Search for the cell housing the specified text and yield its [X, Y] center coordinate. 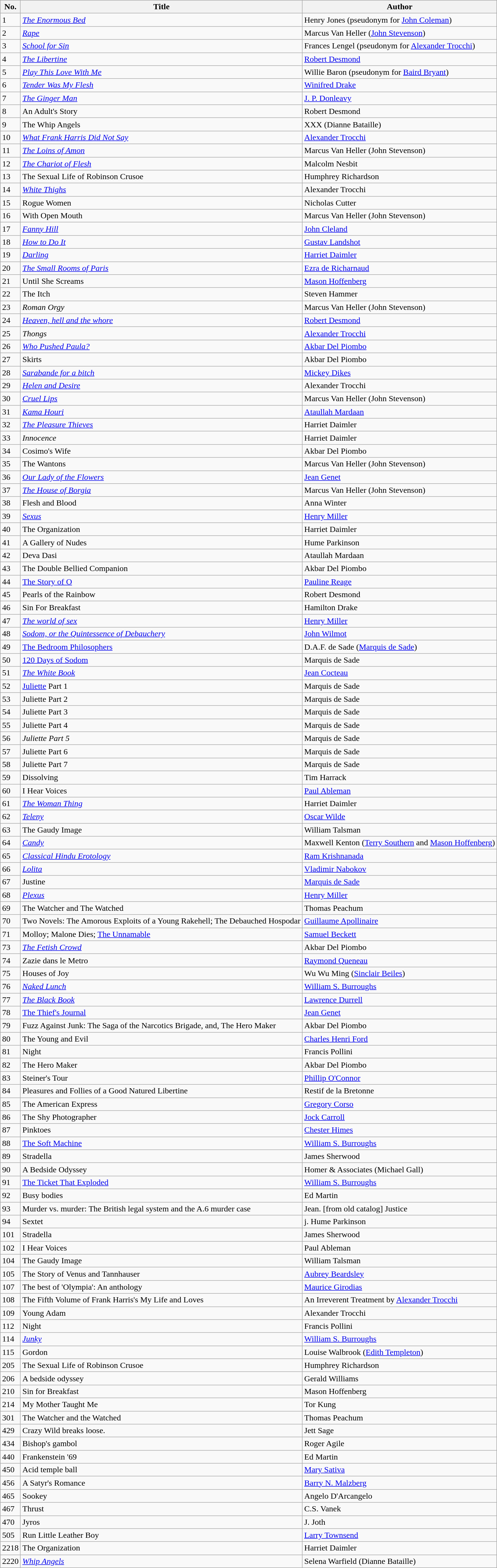
Lolita [162, 869]
89 [10, 1156]
The Thief's Journal [162, 1013]
301 [10, 1418]
John Cleland [400, 229]
How to Do It [162, 242]
33 [10, 438]
J. Joth [400, 1522]
The world of sex [162, 621]
68 [10, 895]
25 [10, 333]
John Wilmot [400, 634]
75 [10, 973]
65 [10, 856]
450 [10, 1470]
Author [400, 7]
Teleny [162, 817]
School for Sin [162, 46]
The Chariot of Flesh [162, 164]
Juliette Part 7 [162, 764]
37 [10, 490]
Willie Baron (pseudonym for Baird Bryant) [400, 72]
Pleasures and Follies of a Good Natured Libertine [162, 1091]
470 [10, 1522]
74 [10, 960]
2 [10, 33]
78 [10, 1013]
Our Lady of the Flowers [162, 477]
52 [10, 686]
67 [10, 882]
Sextet [162, 1222]
Restif de la Bretonne [400, 1091]
Louise Walbrook (Edith Templeton) [400, 1352]
Chester Himes [400, 1130]
Mary Sativa [400, 1470]
Heaven, hell and the whore [162, 320]
15 [10, 203]
The best of 'Olympia': An anthology [162, 1287]
Cosimo's Wife [162, 451]
The Hero Maker [162, 1065]
The Bedroom Philosophers [162, 647]
36 [10, 477]
Pauline Reage [400, 582]
The Soft Machine [162, 1143]
Steven Hammer [400, 294]
105 [10, 1274]
Flesh and Blood [162, 503]
The Shy Photographer [162, 1117]
Rogue Women [162, 203]
The House of Borgia [162, 490]
Run Little Leather Boy [162, 1535]
14 [10, 190]
Fuzz Against Junk: The Saga of the Narcotics Brigade, and, The Hero Maker [162, 1026]
19 [10, 255]
Gordon [162, 1352]
Darling [162, 255]
94 [10, 1222]
465 [10, 1496]
Pinktoes [162, 1130]
J. P. Donleavy [400, 98]
Dissolving [162, 777]
Cruel Lips [162, 399]
Two Novels: The Amorous Exploits of a Young Rakehell; The Debauched Hospodar [162, 921]
214 [10, 1404]
30 [10, 399]
57 [10, 751]
Steiner's Tour [162, 1078]
A bedside odyssey [162, 1378]
Houses of Joy [162, 973]
Gustav Landshot [400, 242]
The Watcher and The Watched [162, 908]
The Itch [162, 294]
17 [10, 229]
Naked Lunch [162, 986]
61 [10, 804]
Whip Angels [162, 1561]
The Fifth Volume of Frank Harris's My Life and Loves [162, 1300]
The Small Rooms of Paris [162, 268]
58 [10, 764]
An Adult's Story [162, 111]
5 [10, 72]
91 [10, 1182]
Jock Carroll [400, 1117]
440 [10, 1457]
Sarabande for a bitch [162, 372]
86 [10, 1117]
Oscar Wilde [400, 817]
The Loins of Amon [162, 150]
The Young and Evil [162, 1039]
The White Book [162, 673]
The Wantons [162, 464]
101 [10, 1235]
83 [10, 1078]
Acid temple ball [162, 1470]
Fanny Hill [162, 229]
434 [10, 1444]
112 [10, 1326]
No. [10, 7]
Frances Lengel (pseudonym for Alexander Trocchi) [400, 46]
16 [10, 216]
Juliette Part 1 [162, 686]
Sin for Breakfast [162, 1391]
Candy [162, 843]
Hume Parkinson [400, 542]
Maxwell Kenton (Terry Southern and Mason Hoffenberg) [400, 843]
41 [10, 542]
Justine [162, 882]
Samuel Beckett [400, 934]
Nicholas Cutter [400, 203]
Roman Orgy [162, 307]
Murder vs. murder: The British legal system and the A.6 murder case [162, 1208]
76 [10, 986]
70 [10, 921]
Wu Wu Ming (Sinclair Beiles) [400, 973]
82 [10, 1065]
A Gallery of Nudes [162, 542]
The Pleasure Thieves [162, 425]
The Double Bellied Companion [162, 568]
Vladimir Nabokov [400, 869]
107 [10, 1287]
3 [10, 46]
Junky [162, 1339]
7 [10, 98]
39 [10, 516]
114 [10, 1339]
18 [10, 242]
43 [10, 568]
108 [10, 1300]
Gerald Williams [400, 1378]
81 [10, 1052]
Thrust [162, 1509]
Tim Harrack [400, 777]
What Frank Harris Did Not Say [162, 137]
467 [10, 1509]
Play This Love With Me [162, 72]
44 [10, 582]
40 [10, 529]
The Libertine [162, 59]
45 [10, 595]
87 [10, 1130]
79 [10, 1026]
23 [10, 307]
47 [10, 621]
Ezra de Richarnaud [400, 268]
Guillaume Apollinaire [400, 921]
Crazy Wild breaks loose. [162, 1431]
84 [10, 1091]
Title [162, 7]
20 [10, 268]
The Whip Angels [162, 124]
Helen and Desire [162, 386]
34 [10, 451]
26 [10, 346]
93 [10, 1208]
90 [10, 1169]
Until She Screams [162, 281]
Henry Jones (pseudonym for John Coleman) [400, 20]
Malcolm Nesbit [400, 164]
Who Pushed Paula? [162, 346]
29 [10, 386]
13 [10, 177]
92 [10, 1195]
Barry N. Malzberg [400, 1483]
38 [10, 503]
The Watcher and the Watched [162, 1418]
60 [10, 790]
Juliette Part 4 [162, 725]
Maurice Girodias [400, 1287]
120 Days of Sodom [162, 660]
Selena Warfield (Dianne Bataille) [400, 1561]
Classical Hindu Erotology [162, 856]
White Thighs [162, 190]
2220 [10, 1561]
505 [10, 1535]
Pearls of the Rainbow [162, 595]
The Ticket That Exploded [162, 1182]
59 [10, 777]
Frankenstein '69 [162, 1457]
Skirts [162, 359]
42 [10, 555]
Deva Dasi [162, 555]
35 [10, 464]
66 [10, 869]
Tor Kung [400, 1404]
The Woman Thing [162, 804]
The Ginger Man [162, 98]
A Satyr's Romance [162, 1483]
With Open Mouth [162, 216]
24 [10, 320]
Ram Krishnanada [400, 856]
1 [10, 20]
The Enormous Bed [162, 20]
Thongs [162, 333]
Jyros [162, 1522]
48 [10, 634]
C.S. Vanek [400, 1509]
2218 [10, 1548]
12 [10, 164]
77 [10, 1000]
63 [10, 830]
Juliette Part 5 [162, 738]
Homer & Associates (Michael Gall) [400, 1169]
109 [10, 1313]
Sookey [162, 1496]
88 [10, 1143]
80 [10, 1039]
Jean. [from old catalog] Justice [400, 1208]
27 [10, 359]
4 [10, 59]
6 [10, 85]
102 [10, 1248]
D.A.F. de Sade (Marquis de Sade) [400, 647]
Winifred Drake [400, 85]
XXX (Dianne Bataille) [400, 124]
The Story of O [162, 582]
Molloy; Malone Dies; The Unnamable [162, 934]
49 [10, 647]
Anna Winter [400, 503]
Lawrence Durrell [400, 1000]
Angelo D'Arcangelo [400, 1496]
Hamilton Drake [400, 608]
Plexus [162, 895]
Sodom, or the Quintessence of Debauchery [162, 634]
Sexus [162, 516]
Juliette Part 3 [162, 712]
55 [10, 725]
A Bedside Odyssey [162, 1169]
10 [10, 137]
The Black Book [162, 1000]
51 [10, 673]
50 [10, 660]
Aubrey Beardsley [400, 1274]
28 [10, 372]
Mickey Dikes [400, 372]
115 [10, 1352]
46 [10, 608]
Busy bodies [162, 1195]
71 [10, 934]
My Mother Taught Me [162, 1404]
Jett Sage [400, 1431]
62 [10, 817]
85 [10, 1104]
21 [10, 281]
Larry Townsend [400, 1535]
54 [10, 712]
Jean Cocteau [400, 673]
Innocence [162, 438]
Juliette Part 2 [162, 699]
53 [10, 699]
69 [10, 908]
206 [10, 1378]
Roger Agile [400, 1444]
j. Hume Parkinson [400, 1222]
Juliette Part 6 [162, 751]
Zazie dans le Metro [162, 960]
Gregory Corso [400, 1104]
456 [10, 1483]
104 [10, 1261]
8 [10, 111]
Charles Henri Ford [400, 1039]
Phillip O'Connor [400, 1078]
Sin For Breakfast [162, 608]
Young Adam [162, 1313]
11 [10, 150]
The Fetish Crowd [162, 947]
429 [10, 1431]
205 [10, 1365]
73 [10, 947]
Kama Houri [162, 412]
Tender Was My Flesh [162, 85]
The Story of Venus and Tannhauser [162, 1274]
Raymond Queneau [400, 960]
32 [10, 425]
9 [10, 124]
22 [10, 294]
56 [10, 738]
An Irreverent Treatment by Alexander Trocchi [400, 1300]
210 [10, 1391]
The American Express [162, 1104]
31 [10, 412]
64 [10, 843]
Rape [162, 33]
Bishop's gambol [162, 1444]
